Locate the cell with the specified text and output its [X, Y] center coordinate. 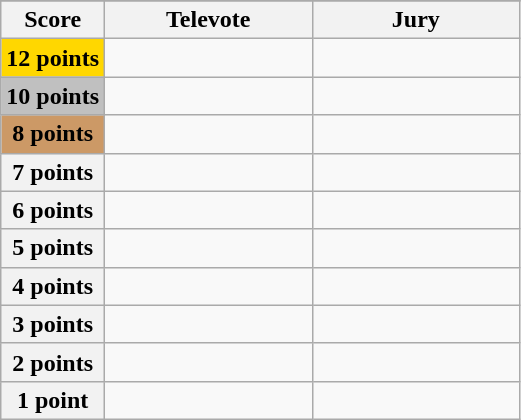
Score [53, 20]
8 points [53, 134]
Televote [209, 20]
Jury [416, 20]
3 points [53, 324]
5 points [53, 248]
2 points [53, 362]
1 point [53, 400]
4 points [53, 286]
10 points [53, 96]
12 points [53, 58]
7 points [53, 172]
6 points [53, 210]
